For the text-containing cell, return its midpoint in [X, Y] coordinate format. 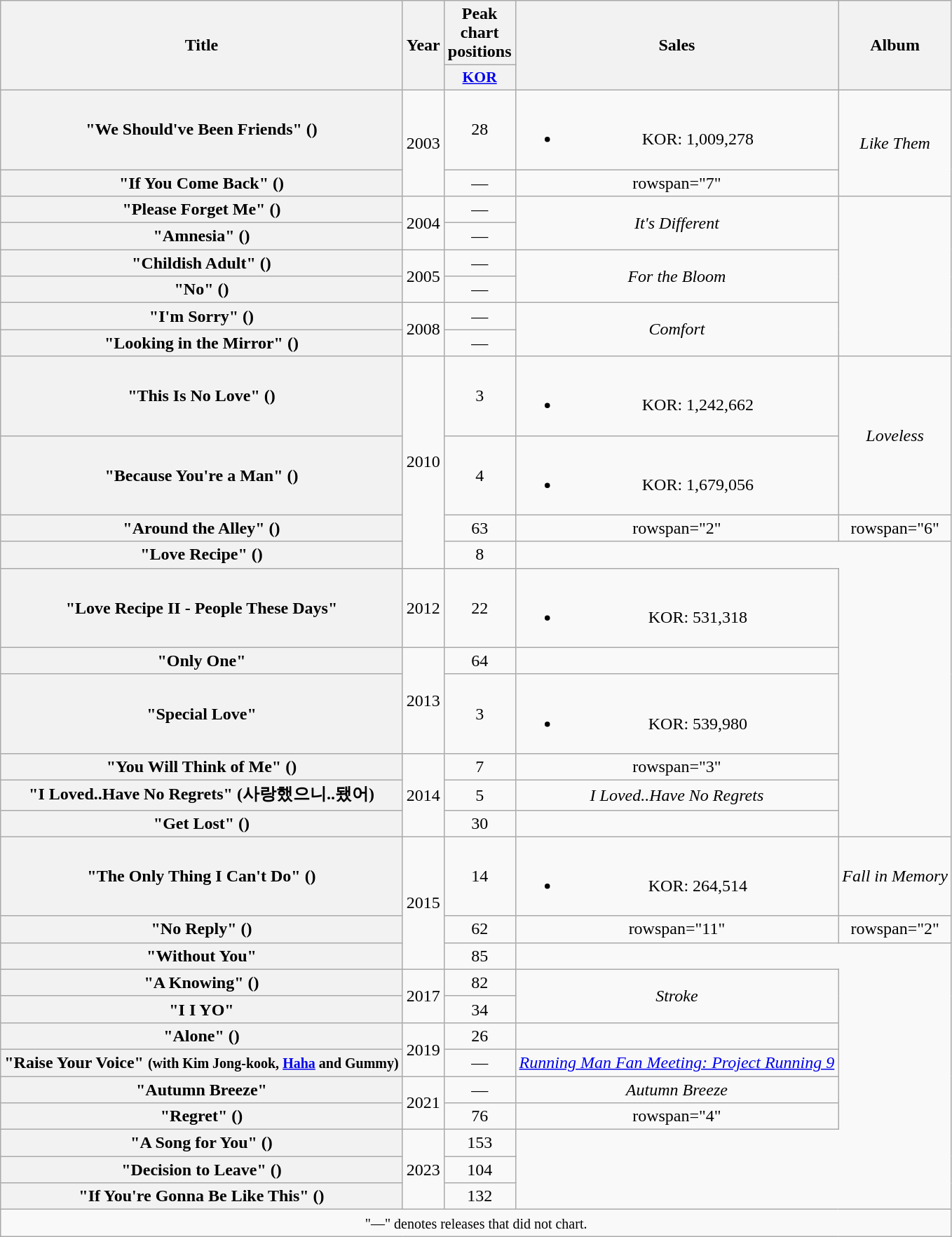
2008 [423, 330]
22 [480, 607]
"Please Forget Me" () [202, 210]
KOR: 264,514 [677, 877]
"Regret" () [202, 1116]
"I'm Sorry" () [202, 316]
KOR: 539,980 [677, 714]
Peak chart positions [480, 33]
"A Song for You" () [202, 1143]
"Looking in the Mirror" () [202, 343]
Title [202, 46]
"This Is No Love" () [202, 396]
"The Only Thing I Can't Do" () [202, 877]
2017 [423, 996]
7 [480, 766]
28 [480, 129]
"Special Love" [202, 714]
8 [480, 555]
"No Reply" () [202, 929]
Comfort [677, 330]
For the Bloom [677, 276]
"We Should've Been Friends" () [202, 129]
"Amnesia" () [202, 236]
rowspan="6" [895, 528]
"—" denotes releases that did not chart. [477, 1223]
5 [480, 795]
2004 [423, 223]
KOR: 531,318 [677, 607]
Stroke [677, 996]
2005 [423, 276]
rowspan="3" [677, 766]
It's Different [677, 223]
"I I YO" [202, 1009]
"Decision to Leave" () [202, 1170]
82 [480, 982]
2021 [423, 1102]
76 [480, 1116]
"Autumn Breeze" [202, 1089]
KOR: 1,009,278 [677, 129]
"Love Recipe II - People These Days" [202, 607]
Album [895, 46]
KOR: 1,242,662 [677, 396]
"A Knowing" () [202, 982]
14 [480, 877]
"I Loved..Have No Regrets" (사랑했으니..됐어) [202, 795]
2010 [423, 462]
"Get Lost" () [202, 823]
"You Will Think of Me" () [202, 766]
"Childish Adult" () [202, 263]
2013 [423, 700]
64 [480, 661]
"Because You're a Man" () [202, 475]
"Only One" [202, 661]
KOR [480, 78]
30 [480, 823]
Fall in Memory [895, 877]
4 [480, 475]
"If You Come Back" () [202, 183]
26 [480, 1036]
I Loved..Have No Regrets [677, 795]
"Love Recipe" () [202, 555]
104 [480, 1170]
Sales [677, 46]
85 [480, 956]
2012 [423, 607]
2023 [423, 1170]
34 [480, 1009]
"No" () [202, 290]
62 [480, 929]
Year [423, 46]
KOR: 1,679,056 [677, 475]
Loveless [895, 435]
"Without You" [202, 956]
rowspan="11" [677, 929]
2015 [423, 903]
2014 [423, 795]
153 [480, 1143]
"Around the Alley" () [202, 528]
rowspan="4" [677, 1116]
2019 [423, 1049]
Running Man Fan Meeting: Project Running 9 [677, 1062]
2003 [423, 143]
Autumn Breeze [677, 1089]
Like Them [895, 143]
132 [480, 1196]
63 [480, 528]
"Alone" () [202, 1036]
"Raise Your Voice" (with Kim Jong-kook, Haha and Gummy) [202, 1062]
"If You're Gonna Be Like This" () [202, 1196]
rowspan="7" [677, 183]
